Return the (X, Y) coordinate for the center point of the cell that contains the specified text.  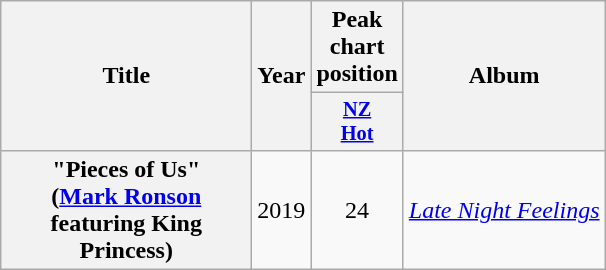
Late Night Feelings (504, 210)
Year (282, 76)
24 (357, 210)
NZHot (357, 122)
Peak chart position (357, 47)
"Pieces of Us"(Mark Ronson featuring King Princess) (126, 210)
2019 (282, 210)
Title (126, 76)
Album (504, 76)
